Find where the given text appears and provide that cell's center as (x, y) coordinate. 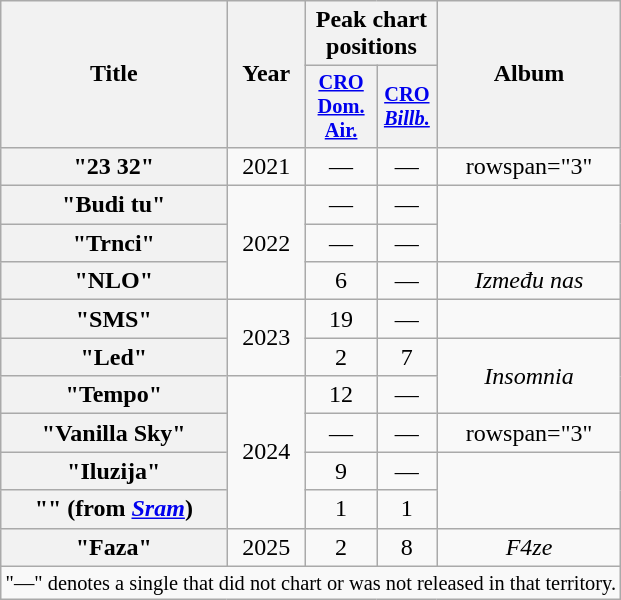
Year (266, 74)
9 (342, 471)
2025 (266, 547)
"Vanilla Sky" (114, 433)
7 (408, 357)
"23 32" (114, 166)
Insomnia (529, 376)
Title (114, 74)
2024 (266, 452)
"SMS" (114, 319)
"Trnci" (114, 243)
"Iluzija" (114, 471)
CRODom.Air. (342, 107)
"" (from Sram) (114, 509)
8 (408, 547)
"Led" (114, 357)
19 (342, 319)
12 (342, 395)
"NLO" (114, 281)
"Faza" (114, 547)
2023 (266, 338)
"—" denotes a single that did not chart or was not released in that territory. (311, 583)
2022 (266, 243)
Album (529, 74)
CROBillb. (408, 107)
Peak chart positions (372, 34)
"Budi tu" (114, 205)
F4ze (529, 547)
6 (342, 281)
2021 (266, 166)
"Tempo" (114, 395)
Između nas (529, 281)
